Determine the [X, Y] coordinate at the center of the cell enclosing the given text.  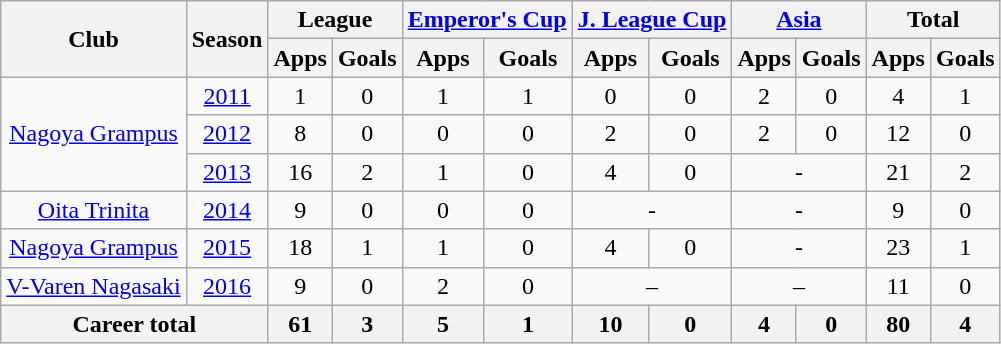
League [335, 20]
23 [898, 248]
Total [933, 20]
12 [898, 134]
2016 [227, 286]
18 [300, 248]
Emperor's Cup [487, 20]
11 [898, 286]
Asia [799, 20]
80 [898, 324]
2011 [227, 96]
10 [610, 324]
Oita Trinita [94, 210]
21 [898, 172]
V-Varen Nagasaki [94, 286]
8 [300, 134]
Season [227, 39]
2012 [227, 134]
3 [367, 324]
5 [443, 324]
2013 [227, 172]
Career total [134, 324]
2015 [227, 248]
16 [300, 172]
Club [94, 39]
J. League Cup [652, 20]
61 [300, 324]
2014 [227, 210]
